Return the (X, Y) coordinate for the center point of the cell that contains the specified text.  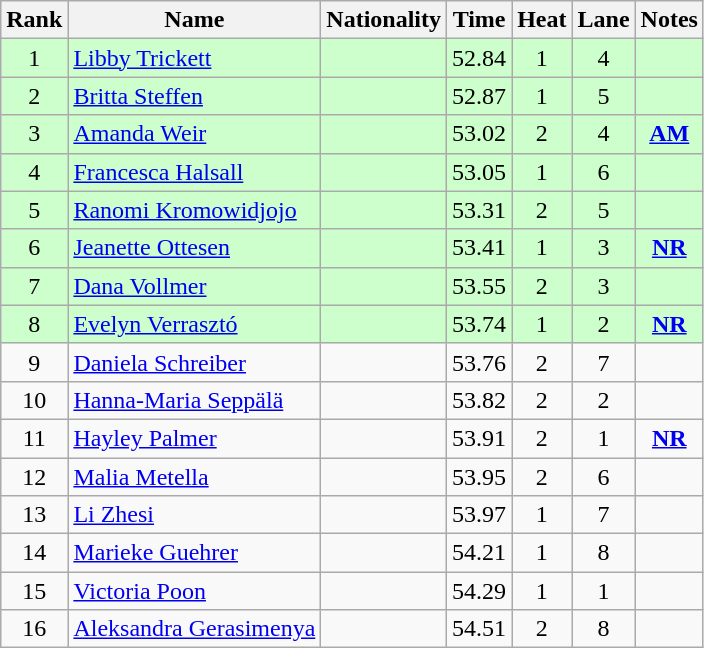
53.82 (480, 400)
Rank (34, 20)
11 (34, 438)
Daniela Schreiber (194, 362)
Dana Vollmer (194, 286)
53.76 (480, 362)
54.51 (480, 629)
52.84 (480, 58)
Libby Trickett (194, 58)
Hayley Palmer (194, 438)
53.41 (480, 248)
52.87 (480, 96)
53.02 (480, 134)
Notes (669, 20)
Lane (604, 20)
54.21 (480, 553)
53.55 (480, 286)
Name (194, 20)
Time (480, 20)
Hanna-Maria Seppälä (194, 400)
Britta Steffen (194, 96)
Evelyn Verrasztó (194, 324)
Aleksandra Gerasimenya (194, 629)
16 (34, 629)
12 (34, 477)
AM (669, 134)
Heat (542, 20)
53.05 (480, 172)
13 (34, 515)
53.31 (480, 210)
Marieke Guehrer (194, 553)
10 (34, 400)
Jeanette Ottesen (194, 248)
Ranomi Kromowidjojo (194, 210)
53.95 (480, 477)
53.97 (480, 515)
15 (34, 591)
Amanda Weir (194, 134)
Victoria Poon (194, 591)
53.91 (480, 438)
Malia Metella (194, 477)
53.74 (480, 324)
54.29 (480, 591)
Francesca Halsall (194, 172)
Li Zhesi (194, 515)
Nationality (384, 20)
9 (34, 362)
14 (34, 553)
